Find where the given text appears and provide that cell's center as (X, Y) coordinate. 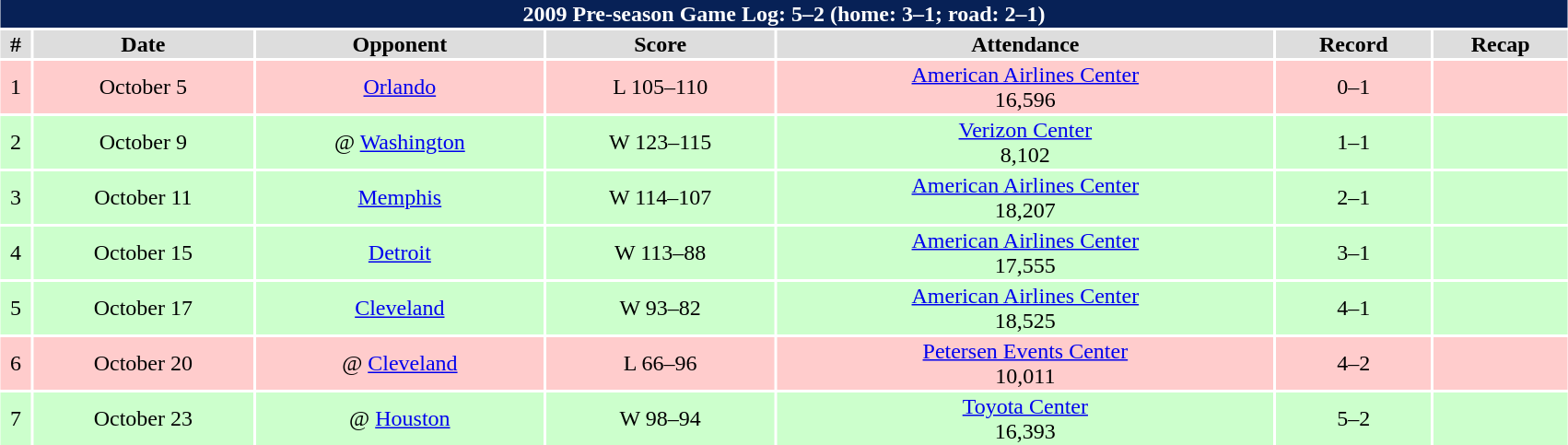
Verizon Center8,102 (1024, 142)
Record (1353, 44)
Score (660, 44)
Detroit (400, 252)
6 (16, 363)
2–1 (1353, 197)
2009 Pre-season Game Log: 5–2 (home: 3–1; road: 2–1) (784, 14)
W 113–88 (660, 252)
October 11 (143, 197)
0–1 (1353, 87)
Date (143, 44)
American Airlines Center18,525 (1024, 308)
Attendance (1024, 44)
October 17 (143, 308)
@ Houston (400, 418)
American Airlines Center17,555 (1024, 252)
L 105–110 (660, 87)
Petersen Events Center10,011 (1024, 363)
4–2 (1353, 363)
4 (16, 252)
Toyota Center16,393 (1024, 418)
W 114–107 (660, 197)
Opponent (400, 44)
October 9 (143, 142)
Orlando (400, 87)
American Airlines Center16,596 (1024, 87)
Recap (1500, 44)
@ Washington (400, 142)
4–1 (1353, 308)
October 5 (143, 87)
W 98–94 (660, 418)
October 23 (143, 418)
L 66–96 (660, 363)
3–1 (1353, 252)
5 (16, 308)
1–1 (1353, 142)
W 93–82 (660, 308)
# (16, 44)
Memphis (400, 197)
1 (16, 87)
October 20 (143, 363)
3 (16, 197)
@ Cleveland (400, 363)
2 (16, 142)
5–2 (1353, 418)
Cleveland (400, 308)
W 123–115 (660, 142)
7 (16, 418)
October 15 (143, 252)
American Airlines Center18,207 (1024, 197)
